Find where the given text appears and provide that cell's center as (X, Y) coordinate. 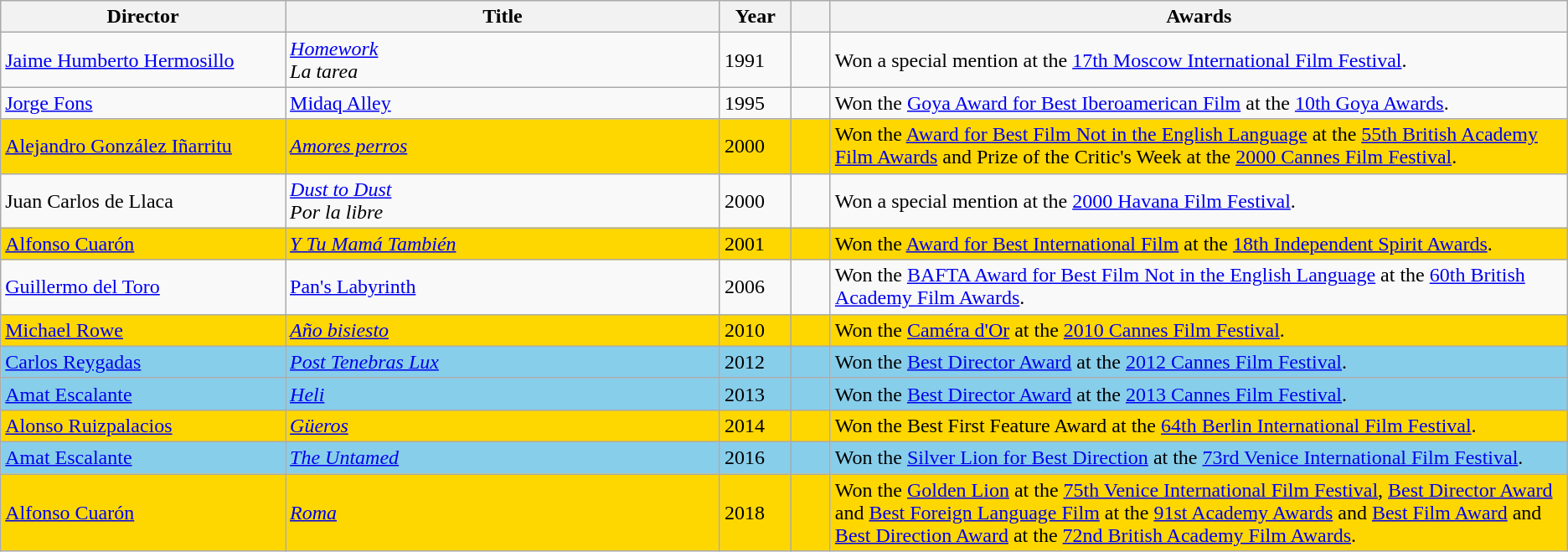
Won the Best First Feature Award at the 64th Berlin International Film Festival. (1199, 426)
Roma (503, 513)
Won the Goya Award for Best Iberoamerican Film at the 10th Goya Awards. (1199, 103)
Director (143, 17)
Año bisiesto (503, 330)
Amores perros (503, 146)
Guillermo del Toro (143, 286)
Won the Best Director Award at the 2013 Cannes Film Festival. (1199, 394)
2010 (756, 330)
Alonso Ruizpalacios (143, 426)
Awards (1199, 17)
2014 (756, 426)
Won a special mention at the 17th Moscow International Film Festival. (1199, 60)
Heli (503, 394)
2012 (756, 362)
1991 (756, 60)
2018 (756, 513)
Year (756, 17)
Midaq Alley (503, 103)
Güeros (503, 426)
Won the Award for Best International Film at the 18th Independent Spirit Awards. (1199, 244)
2001 (756, 244)
Jorge Fons (143, 103)
Post Tenebras Lux (503, 362)
Won the Silver Lion for Best Direction at the 73rd Venice International Film Festival. (1199, 457)
Won the Caméra d'Or at the 2010 Cannes Film Festival. (1199, 330)
Won a special mention at the 2000 Havana Film Festival. (1199, 201)
Pan's Labyrinth (503, 286)
HomeworkLa tarea (503, 60)
The Untamed (503, 457)
Michael Rowe (143, 330)
Carlos Reygadas (143, 362)
Alejandro González Iñarritu (143, 146)
Y Tu Mamá También (503, 244)
Juan Carlos de Llaca (143, 201)
2006 (756, 286)
2016 (756, 457)
Dust to DustPor la libre (503, 201)
Title (503, 17)
2013 (756, 394)
1995 (756, 103)
Jaime Humberto Hermosillo (143, 60)
Won the BAFTA Award for Best Film Not in the English Language at the 60th British Academy Film Awards. (1199, 286)
Won the Best Director Award at the 2012 Cannes Film Festival. (1199, 362)
